Identify which cell holds the provided text, then report its [X, Y] central coordinate. 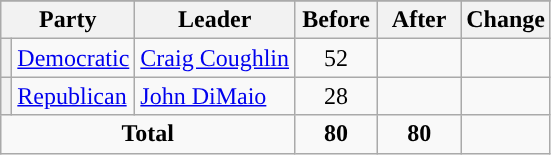
Total [148, 134]
Republican [74, 96]
Change [506, 20]
Craig Coughlin [215, 58]
28 [336, 96]
John DiMaio [215, 96]
Before [336, 20]
Democratic [74, 58]
After [420, 20]
Party [68, 20]
52 [336, 58]
Leader [215, 20]
